Output the (x, y) coordinate of the center of the cell containing the given text.  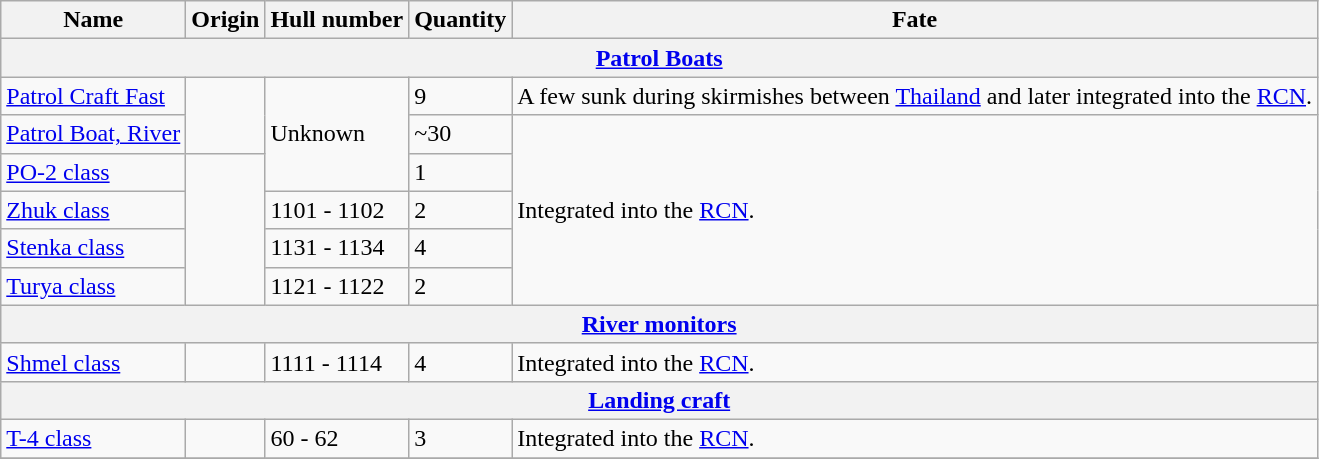
Patrol Craft Fast (94, 96)
PO-2 class (94, 172)
A few sunk during skirmishes between Thailand and later integrated into the RCN. (915, 96)
Name (94, 20)
~30 (460, 134)
1121 - 1122 (337, 286)
1111 - 1114 (337, 362)
Patrol Boat, River (94, 134)
Unknown (337, 134)
60 - 62 (337, 438)
Stenka class (94, 248)
Fate (915, 20)
1131 - 1134 (337, 248)
Hull number (337, 20)
9 (460, 96)
1 (460, 172)
Shmel class (94, 362)
Zhuk class (94, 210)
Origin (226, 20)
Quantity (460, 20)
Patrol Boats (660, 58)
T-4 class (94, 438)
River monitors (660, 324)
Landing craft (660, 400)
1101 - 1102 (337, 210)
Turya class (94, 286)
3 (460, 438)
